Output the [x, y] coordinate of the center of the cell containing the given text.  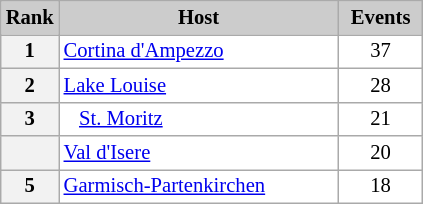
2 [30, 85]
Lake Louise [199, 85]
1 [30, 51]
Rank [30, 17]
Val d'Isere [199, 153]
3 [30, 119]
37 [380, 51]
18 [380, 186]
Garmisch-Partenkirchen [199, 186]
20 [380, 153]
Host [199, 17]
5 [30, 186]
28 [380, 85]
St. Moritz [199, 119]
Events [380, 17]
Cortina d'Ampezzo [199, 51]
21 [380, 119]
